Search for the cell housing the specified text and yield its [X, Y] center coordinate. 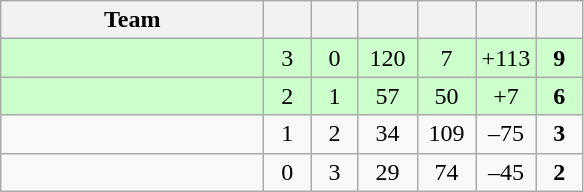
50 [446, 96]
Team [132, 20]
120 [388, 58]
29 [388, 172]
109 [446, 134]
74 [446, 172]
7 [446, 58]
–45 [506, 172]
9 [560, 58]
34 [388, 134]
6 [560, 96]
+7 [506, 96]
–75 [506, 134]
57 [388, 96]
+113 [506, 58]
